Return [X, Y] of the center of cell containing provided text 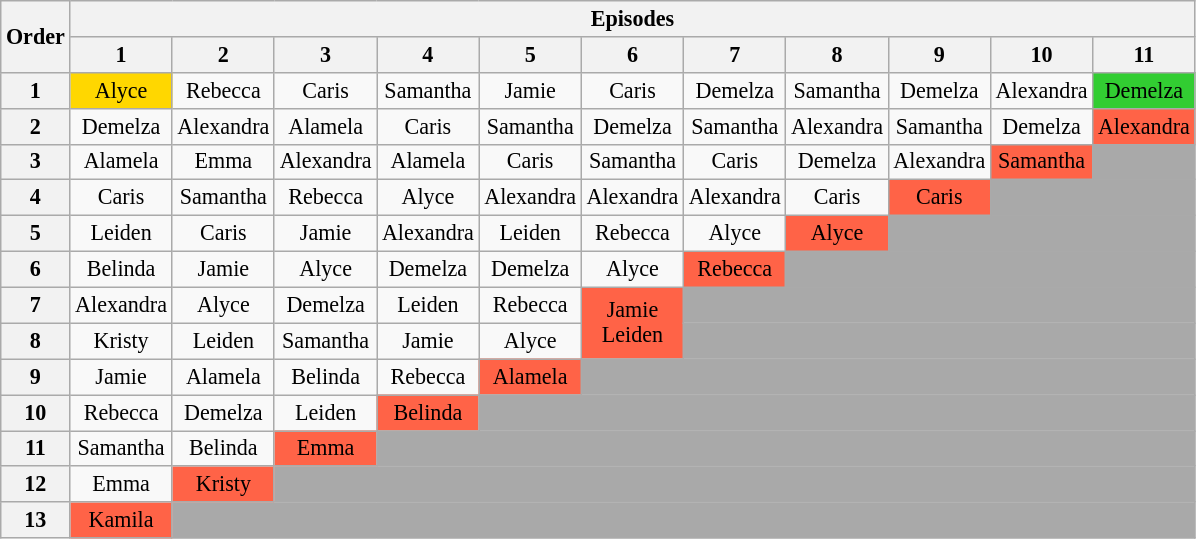
JamieLeiden [632, 323]
Order [36, 36]
12 [36, 484]
Kamila [121, 520]
Episodes [632, 18]
13 [36, 520]
